Detect which cell encompasses the target text, then output its (X, Y) center coordinate. 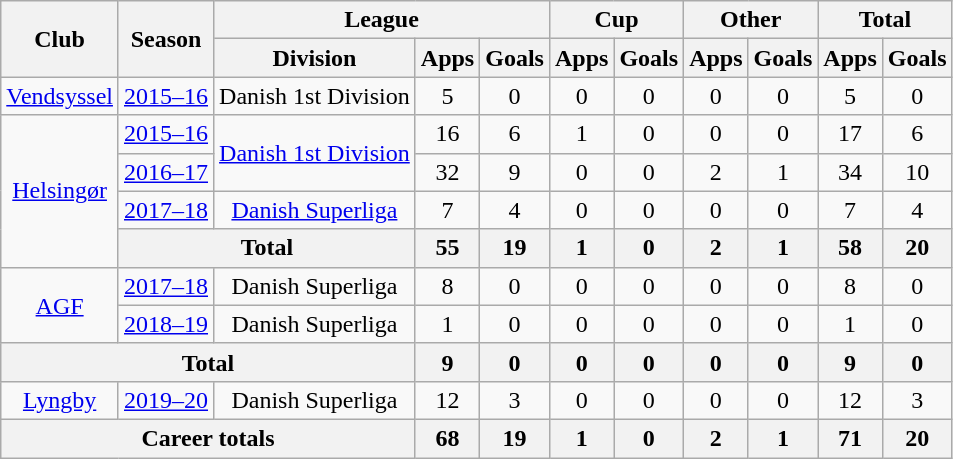
Division (315, 58)
Other (751, 20)
Club (60, 39)
Career totals (208, 438)
58 (850, 248)
AGF (60, 305)
League (382, 20)
Cup (616, 20)
17 (850, 134)
71 (850, 438)
Lyngby (60, 400)
32 (447, 172)
Helsingør (60, 191)
2016–17 (166, 172)
Season (166, 39)
2018–19 (166, 324)
Vendsyssel (60, 96)
2019–20 (166, 400)
34 (850, 172)
68 (447, 438)
10 (917, 172)
55 (447, 248)
16 (447, 134)
